Pinpoint the cell where the given text exists, returning its (x, y) midpoint coordinate. 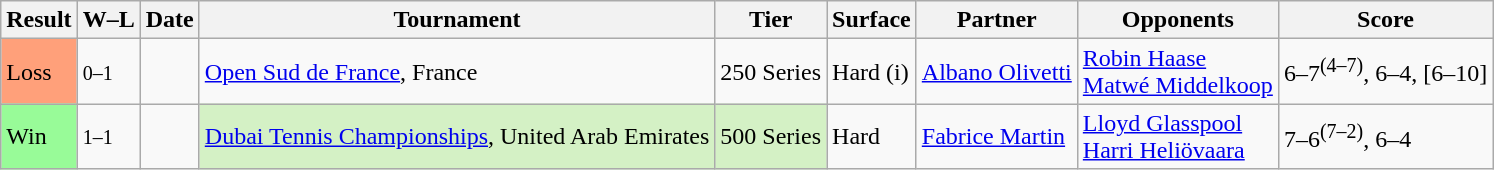
Albano Olivetti (996, 72)
Robin Haase Matwé Middelkoop (1178, 72)
250 Series (771, 72)
Tournament (457, 20)
Score (1385, 20)
Hard (872, 136)
Fabrice Martin (996, 136)
Opponents (1178, 20)
Win (39, 136)
Dubai Tennis Championships, United Arab Emirates (457, 136)
W–L (108, 20)
Loss (39, 72)
Open Sud de France, France (457, 72)
Lloyd Glasspool Harri Heliövaara (1178, 136)
Tier (771, 20)
Partner (996, 20)
Hard (i) (872, 72)
Date (170, 20)
0–1 (108, 72)
7–6(7–2), 6–4 (1385, 136)
500 Series (771, 136)
Surface (872, 20)
1–1 (108, 136)
6–7(4–7), 6–4, [6–10] (1385, 72)
Result (39, 20)
